Pinpoint the cell where the given text exists, returning its [X, Y] midpoint coordinate. 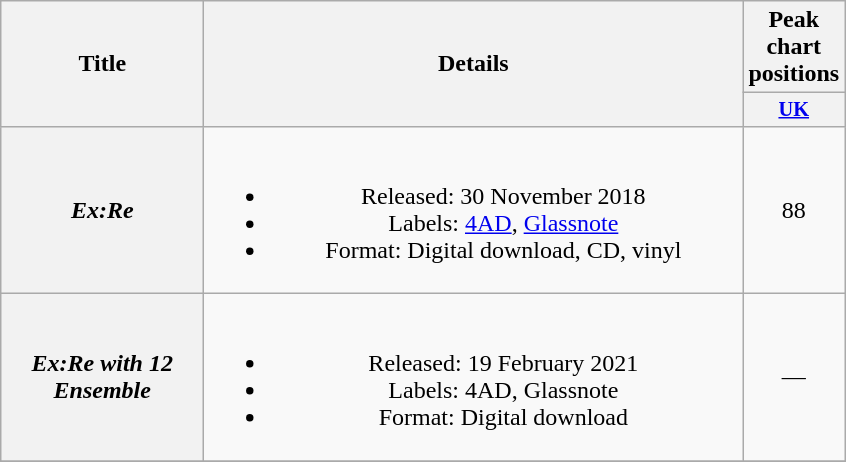
Peakchartpositions [794, 47]
88 [794, 210]
Ex:Re with 12 Ensemble [102, 378]
UK [794, 110]
Ex:Re [102, 210]
Details [474, 64]
— [794, 378]
Title [102, 64]
Released: 30 November 2018Labels: 4AD, GlassnoteFormat: Digital download, CD, vinyl [474, 210]
Released: 19 February 2021Labels: 4AD, GlassnoteFormat: Digital download [474, 378]
